Output the [X, Y] coordinate of the center of the cell containing the given text.  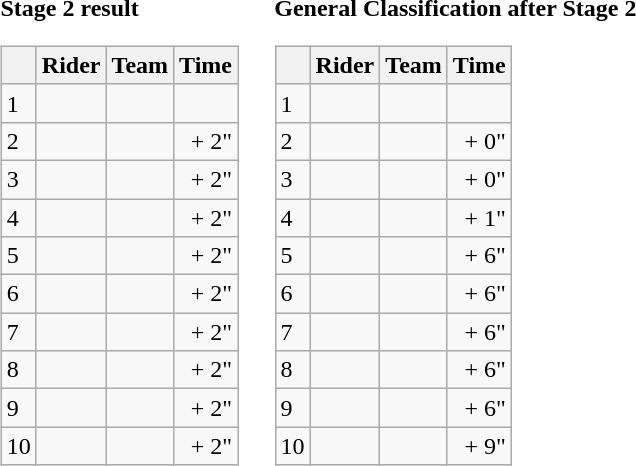
+ 1" [479, 217]
+ 9" [479, 446]
